Extract the [x, y] coordinate from the center of the cell holding the provided text.  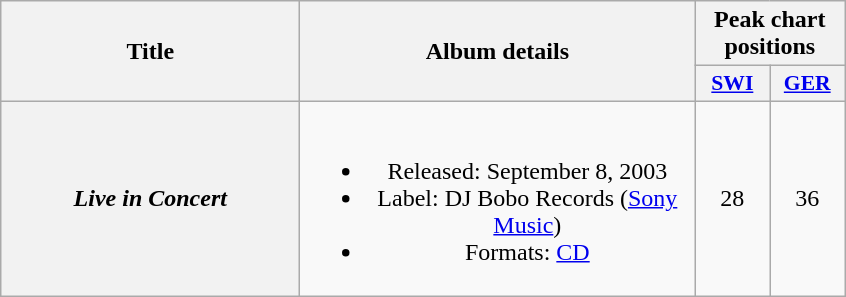
Album details [498, 52]
Live in Concert [150, 198]
Title [150, 52]
Released: September 8, 2003Label: DJ Bobo Records (Sony Music)Formats: CD [498, 198]
GER [808, 84]
Peak chart positions [770, 34]
36 [808, 198]
28 [732, 198]
SWI [732, 84]
